Locate the cell with the specified text and output its [x, y] center coordinate. 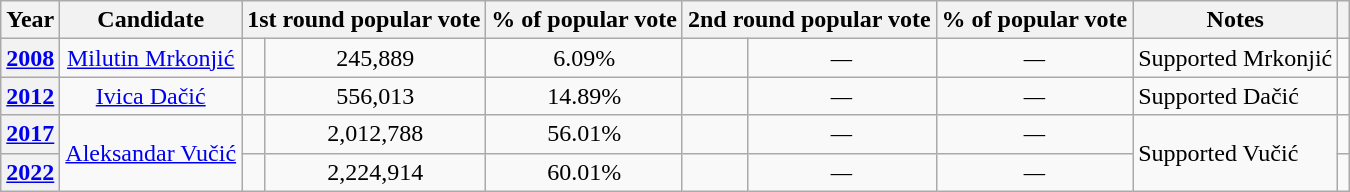
Supported Dačić [1236, 96]
2008 [30, 58]
2022 [30, 172]
Notes [1236, 20]
60.01% [584, 172]
Year [30, 20]
56.01% [584, 134]
2nd round popular vote [809, 20]
2017 [30, 134]
Aleksandar Vučić [151, 153]
245,889 [374, 58]
Milutin Mrkonjić [151, 58]
14.89% [584, 96]
2012 [30, 96]
556,013 [374, 96]
2,012,788 [374, 134]
6.09% [584, 58]
Ivica Dačić [151, 96]
2,224,914 [374, 172]
1st round popular vote [364, 20]
Supported Vučić [1236, 153]
Supported Mrkonjić [1236, 58]
Candidate [151, 20]
